Scan for the cell matching the given text and deliver its (x, y) coordinate at center. 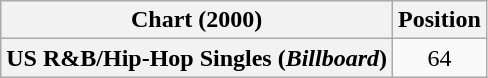
64 (440, 58)
Chart (2000) (197, 20)
US R&B/Hip-Hop Singles (Billboard) (197, 58)
Position (440, 20)
